Scan for the cell matching the given text and deliver its [x, y] coordinate at center. 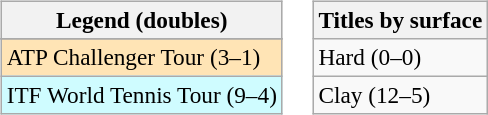
Hard (0–0) [400, 57]
Titles by surface [400, 20]
ITF World Tennis Tour (9–4) [142, 95]
Legend (doubles) [142, 20]
Clay (12–5) [400, 95]
ATP Challenger Tour (3–1) [142, 57]
